Pinpoint the cell where the given text exists, returning its (X, Y) midpoint coordinate. 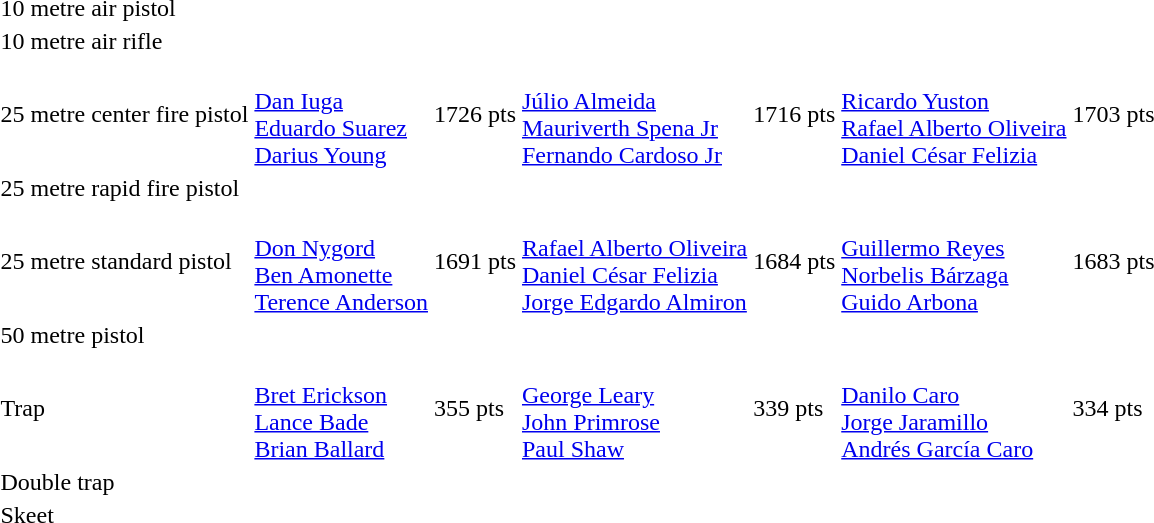
1716 pts (794, 114)
355 pts (474, 408)
George LearyJohn PrimrosePaul Shaw (634, 408)
1691 pts (474, 262)
Guillermo ReyesNorbelis BárzagaGuido Arbona (954, 262)
Bret EricksonLance BadeBrian Ballard (342, 408)
Don NygordBen AmonetteTerence Anderson (342, 262)
Júlio AlmeidaMauriverth Spena JrFernando Cardoso Jr (634, 114)
Ricardo YustonRafael Alberto OliveiraDaniel César Felizia (954, 114)
1726 pts (474, 114)
Rafael Alberto OliveiraDaniel César FeliziaJorge Edgardo Almiron (634, 262)
1684 pts (794, 262)
339 pts (794, 408)
Danilo CaroJorge JaramilloAndrés García Caro (954, 408)
Dan IugaEduardo SuarezDarius Young (342, 114)
